Determine the (X, Y) coordinate at the center of the cell enclosing the given text.  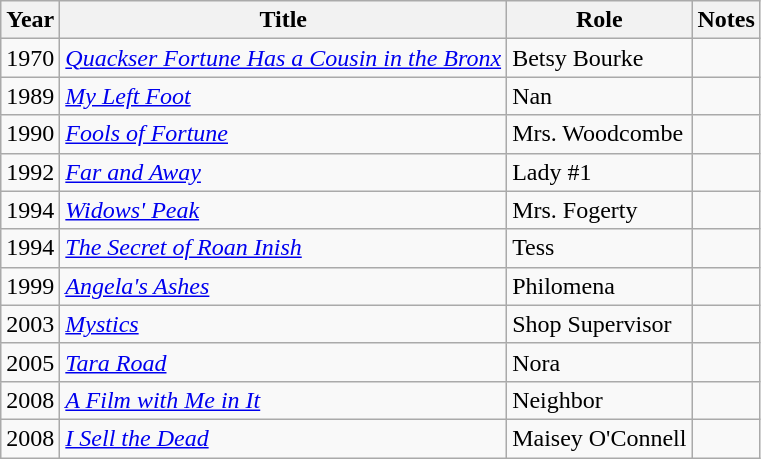
Mrs. Fogerty (600, 210)
Role (600, 20)
Year (30, 20)
Maisey O'Connell (600, 438)
Far and Away (284, 172)
Mystics (284, 324)
Betsy Bourke (600, 58)
Shop Supervisor (600, 324)
My Left Foot (284, 96)
2003 (30, 324)
1990 (30, 134)
Title (284, 20)
Angela's Ashes (284, 286)
Fools of Fortune (284, 134)
1989 (30, 96)
The Secret of Roan Inish (284, 248)
Quackser Fortune Has a Cousin in the Bronx (284, 58)
Lady #1 (600, 172)
A Film with Me in It (284, 400)
Tara Road (284, 362)
Notes (726, 20)
Nora (600, 362)
1992 (30, 172)
Tess (600, 248)
Widows' Peak (284, 210)
Neighbor (600, 400)
1970 (30, 58)
I Sell the Dead (284, 438)
1999 (30, 286)
2005 (30, 362)
Nan (600, 96)
Mrs. Woodcombe (600, 134)
Philomena (600, 286)
